Scan for the cell matching the given text and deliver its (X, Y) coordinate at center. 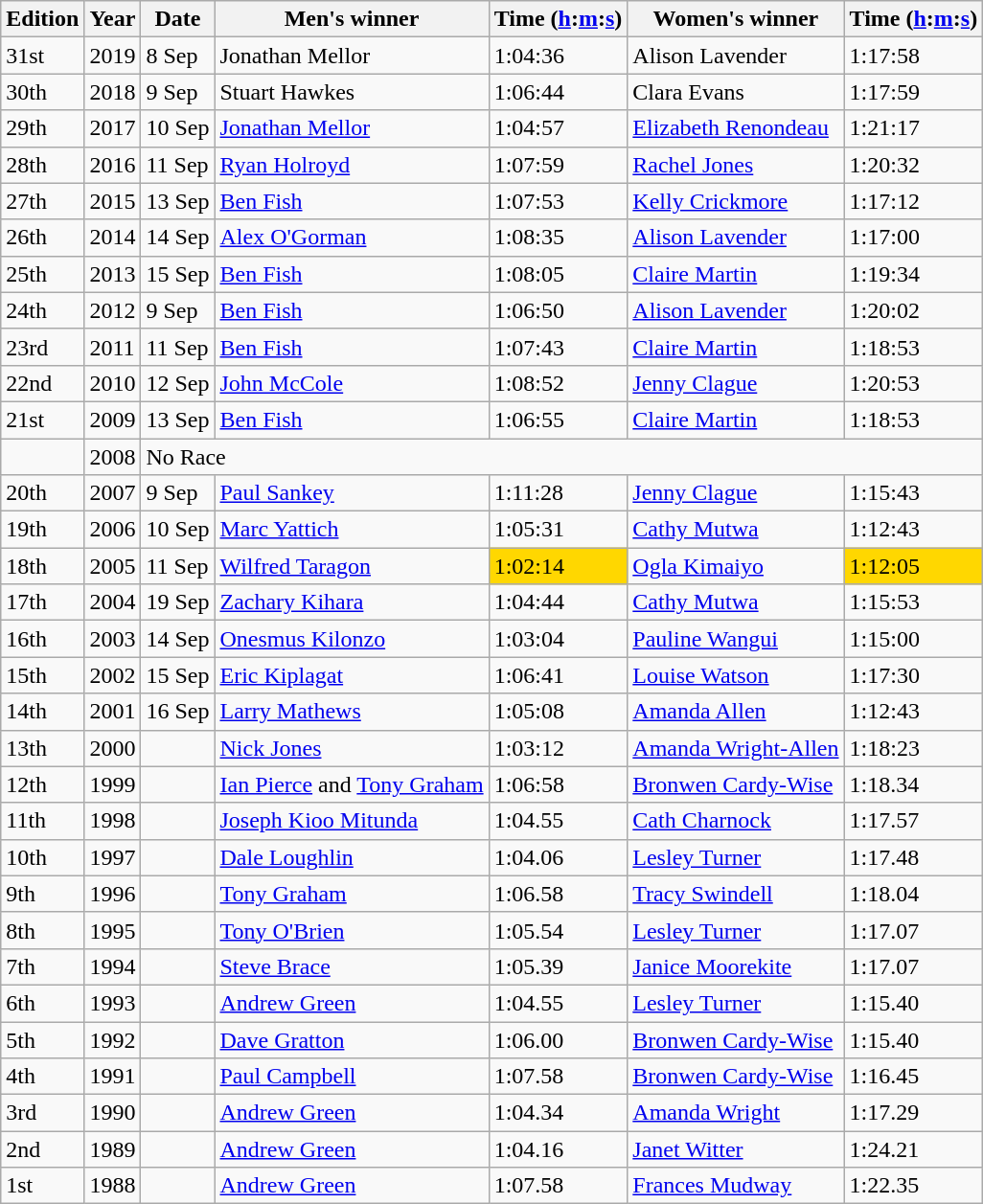
11th (42, 821)
4th (42, 1077)
Janet Witter (736, 1149)
Dave Gratton (352, 1039)
1:05:31 (558, 530)
1:20:02 (914, 310)
Marc Yattich (352, 530)
1:04:36 (558, 56)
1:06:58 (558, 784)
12th (42, 784)
1:24.21 (914, 1149)
Pauline Wangui (736, 639)
1997 (113, 857)
2006 (113, 530)
1:07:53 (558, 201)
1:02:14 (558, 566)
20th (42, 493)
8th (42, 930)
22nd (42, 383)
Ogla Kimaiyo (736, 566)
1:17.57 (914, 821)
1996 (113, 894)
2005 (113, 566)
1:15:00 (914, 639)
John McCole (352, 383)
1:06.00 (558, 1039)
1:20:32 (914, 165)
Joseph Kioo Mitunda (352, 821)
Amanda Allen (736, 712)
Women's winner (736, 19)
17th (42, 602)
1:05.54 (558, 930)
2010 (113, 383)
1:17.48 (914, 857)
1991 (113, 1077)
Paul Sankey (352, 493)
9th (42, 894)
1:17:30 (914, 675)
19th (42, 530)
1990 (113, 1113)
Amanda Wright (736, 1113)
14th (42, 712)
1994 (113, 966)
2001 (113, 712)
1:18.34 (914, 784)
Dale Loughlin (352, 857)
Clara Evans (736, 92)
1:04.34 (558, 1113)
1:05.39 (558, 966)
Ian Pierce and Tony Graham (352, 784)
2009 (113, 420)
1989 (113, 1149)
2000 (113, 748)
16th (42, 639)
28th (42, 165)
1:17:00 (914, 238)
1:06:41 (558, 675)
31st (42, 56)
12 Sep (178, 383)
1st (42, 1186)
21st (42, 420)
1:06:55 (558, 420)
1:11:28 (558, 493)
23rd (42, 347)
5th (42, 1039)
Date (178, 19)
1999 (113, 784)
29th (42, 128)
1:16.45 (914, 1077)
2002 (113, 675)
Rachel Jones (736, 165)
2018 (113, 92)
1:03:04 (558, 639)
Paul Campbell (352, 1077)
25th (42, 274)
2014 (113, 238)
Eric Kiplagat (352, 675)
Louise Watson (736, 675)
8 Sep (178, 56)
Janice Moorekite (736, 966)
1:12:05 (914, 566)
1993 (113, 1003)
Wilfred Taragon (352, 566)
26th (42, 238)
1:04.16 (558, 1149)
1:06:44 (558, 92)
Year (113, 19)
Tony O'Brien (352, 930)
1:07:59 (558, 165)
1:22.35 (914, 1186)
27th (42, 201)
18th (42, 566)
2016 (113, 165)
2012 (113, 310)
2019 (113, 56)
16 Sep (178, 712)
7th (42, 966)
1:08:52 (558, 383)
2007 (113, 493)
1:17:59 (914, 92)
Stuart Hawkes (352, 92)
1:08:05 (558, 274)
1:05:08 (558, 712)
Onesmus Kilonzo (352, 639)
Ryan Holroyd (352, 165)
1988 (113, 1186)
3rd (42, 1113)
1:06:50 (558, 310)
Edition (42, 19)
15th (42, 675)
Kelly Crickmore (736, 201)
2017 (113, 128)
1:04:57 (558, 128)
2003 (113, 639)
1:06.58 (558, 894)
Steve Brace (352, 966)
1:17:12 (914, 201)
Men's winner (352, 19)
1992 (113, 1039)
1:15:43 (914, 493)
24th (42, 310)
No Race (561, 457)
10th (42, 857)
1:07:43 (558, 347)
Alex O'Gorman (352, 238)
1:03:12 (558, 748)
Frances Mudway (736, 1186)
1:20:53 (914, 383)
2008 (113, 457)
1:18.04 (914, 894)
1998 (113, 821)
2013 (113, 274)
Elizabeth Renondeau (736, 128)
2011 (113, 347)
1:04:44 (558, 602)
1995 (113, 930)
Tracy Swindell (736, 894)
2nd (42, 1149)
Tony Graham (352, 894)
Cath Charnock (736, 821)
2004 (113, 602)
19 Sep (178, 602)
1:04.06 (558, 857)
13th (42, 748)
1:18:23 (914, 748)
Zachary Kihara (352, 602)
1:15:53 (914, 602)
Amanda Wright-Allen (736, 748)
1:17:58 (914, 56)
30th (42, 92)
1:21:17 (914, 128)
Larry Mathews (352, 712)
1:08:35 (558, 238)
Nick Jones (352, 748)
2015 (113, 201)
1:17.29 (914, 1113)
1:19:34 (914, 274)
6th (42, 1003)
